Determine the [X, Y] coordinate at the center of the cell enclosing the given text.  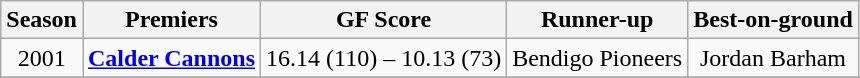
2001 [42, 58]
Bendigo Pioneers [598, 58]
Best-on-ground [774, 20]
Calder Cannons [171, 58]
Runner-up [598, 20]
16.14 (110) – 10.13 (73) [384, 58]
Premiers [171, 20]
Season [42, 20]
Jordan Barham [774, 58]
GF Score [384, 20]
